Determine the (X, Y) coordinate at the center of the cell enclosing the given text.  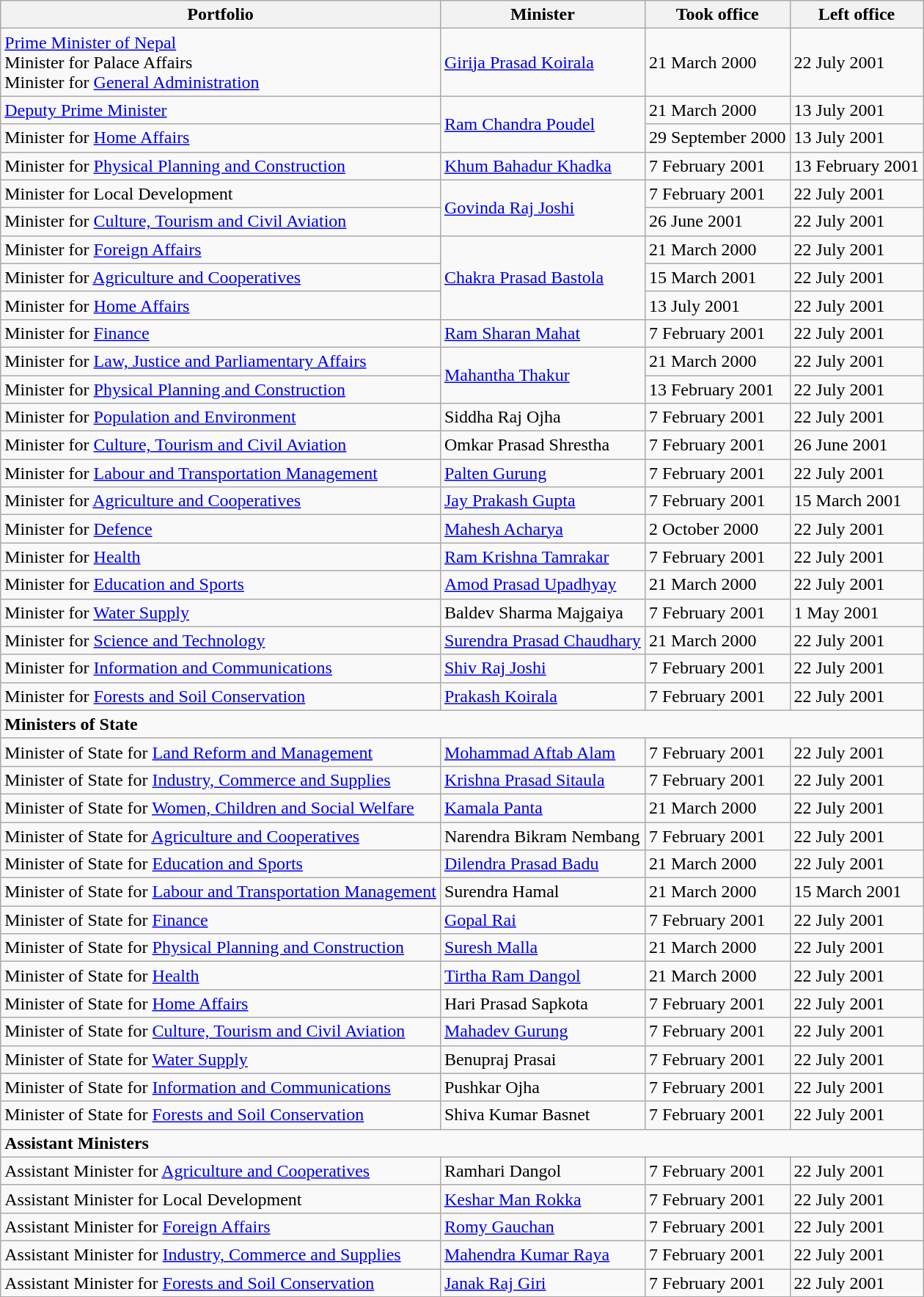
Prime Minister of NepalMinister for Palace AffairsMinister for General Administration (221, 62)
29 September 2000 (717, 138)
Minister for Foreign Affairs (221, 249)
Minister for Defence (221, 529)
Govinda Raj Joshi (543, 208)
Minister for Local Development (221, 194)
Minister of State for Culture, Tourism and Civil Aviation (221, 1031)
Siddha Raj Ojha (543, 417)
Deputy Prime Minister (221, 110)
Pushkar Ojha (543, 1087)
Keshar Man Rokka (543, 1199)
Assistant Minister for Industry, Commerce and Supplies (221, 1254)
Minister of State for Water Supply (221, 1059)
Mohammad Aftab Alam (543, 752)
Assistant Minister for Forests and Soil Conservation (221, 1283)
Girija Prasad Koirala (543, 62)
Ram Sharan Mahat (543, 333)
Minister for Health (221, 557)
Ministers of State (462, 724)
2 October 2000 (717, 529)
Minister of State for Health (221, 976)
Khum Bahadur Khadka (543, 166)
Prakash Koirala (543, 696)
Minister of State for Women, Children and Social Welfare (221, 808)
Ramhari Dangol (543, 1171)
Minister for Law, Justice and Parliamentary Affairs (221, 361)
Shiva Kumar Basnet (543, 1115)
Minister of State for Labour and Transportation Management (221, 892)
Narendra Bikram Nembang (543, 836)
Mahendra Kumar Raya (543, 1254)
Minister for Water Supply (221, 613)
Minister of State for Physical Planning and Construction (221, 948)
Minister of State for Education and Sports (221, 864)
Assistant Minister for Local Development (221, 1199)
Benupraj Prasai (543, 1059)
Mahadev Gurung (543, 1031)
Minister of State for Forests and Soil Conservation (221, 1115)
Minister for Forests and Soil Conservation (221, 696)
Minister of State for Home Affairs (221, 1004)
Assistant Minister for Foreign Affairs (221, 1227)
Minister for Education and Sports (221, 585)
Mahantha Thakur (543, 375)
Minister for Science and Technology (221, 640)
Assistant Minister for Agriculture and Cooperatives (221, 1171)
Shiv Raj Joshi (543, 668)
Took office (717, 15)
Kamala Panta (543, 808)
Janak Raj Giri (543, 1283)
Ram Krishna Tamrakar (543, 557)
1 May 2001 (857, 613)
Hari Prasad Sapkota (543, 1004)
Minister for Finance (221, 333)
Left office (857, 15)
Minister of State for Industry, Commerce and Supplies (221, 780)
Surendra Hamal (543, 892)
Minister of State for Finance (221, 920)
Jay Prakash Gupta (543, 501)
Portfolio (221, 15)
Romy Gauchan (543, 1227)
Chakra Prasad Bastola (543, 277)
Minister of State for Information and Communications (221, 1087)
Baldev Sharma Majgaiya (543, 613)
Minister of State for Agriculture and Cooperatives (221, 836)
Minister of State for Land Reform and Management (221, 752)
Minister for Information and Communications (221, 668)
Assistant Ministers (462, 1143)
Omkar Prasad Shrestha (543, 445)
Dilendra Prasad Badu (543, 864)
Krishna Prasad Sitaula (543, 780)
Minister for Population and Environment (221, 417)
Gopal Rai (543, 920)
Minister (543, 15)
Suresh Malla (543, 948)
Tirtha Ram Dangol (543, 976)
Mahesh Acharya (543, 529)
Ram Chandra Poudel (543, 124)
Minister for Labour and Transportation Management (221, 473)
Amod Prasad Upadhyay (543, 585)
Palten Gurung (543, 473)
Surendra Prasad Chaudhary (543, 640)
